Identify which cell holds the provided text, then report its (X, Y) central coordinate. 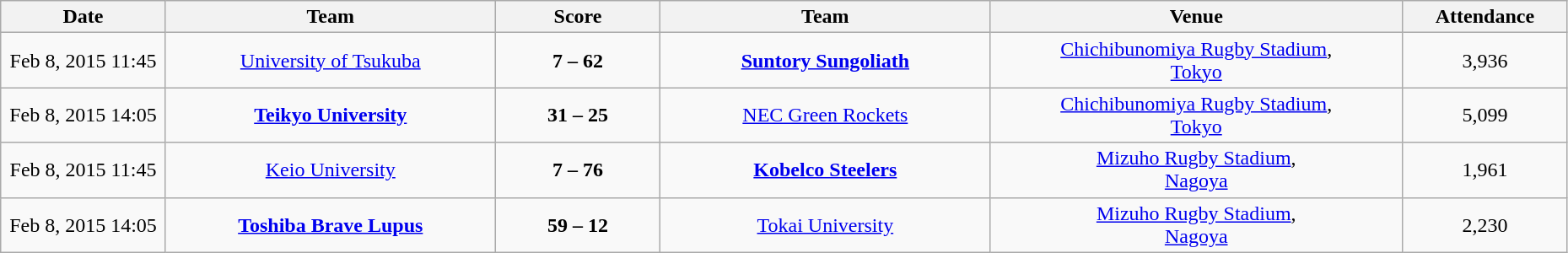
2,230 (1485, 224)
Kobelco Steelers (825, 170)
Venue (1196, 17)
1,961 (1485, 170)
3,936 (1485, 61)
5,099 (1485, 115)
Date (84, 17)
Keio University (331, 170)
Score (578, 17)
31 – 25 (578, 115)
59 – 12 (578, 224)
Suntory Sungoliath (825, 61)
Tokai University (825, 224)
Attendance (1485, 17)
Toshiba Brave Lupus (331, 224)
University of Tsukuba (331, 61)
7 – 62 (578, 61)
NEC Green Rockets (825, 115)
Teikyo University (331, 115)
7 – 76 (578, 170)
